Provide the (x, y) coordinate of the cell's center where the given text is located.  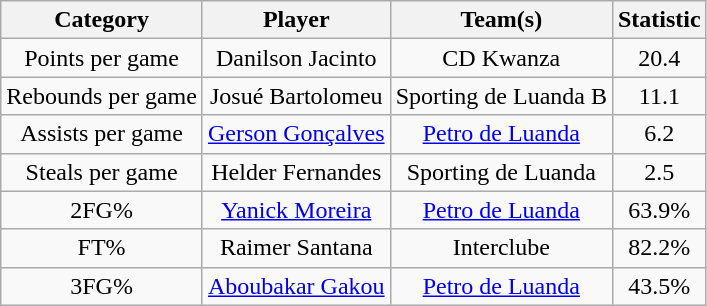
Rebounds per game (102, 96)
6.2 (659, 134)
Yanick Moreira (296, 210)
Raimer Santana (296, 248)
Interclube (501, 248)
Sporting de Luanda (501, 172)
Aboubakar Gakou (296, 286)
2.5 (659, 172)
Helder Fernandes (296, 172)
Team(s) (501, 20)
Statistic (659, 20)
Sporting de Luanda B (501, 96)
Assists per game (102, 134)
Gerson Gonçalves (296, 134)
11.1 (659, 96)
Player (296, 20)
3FG% (102, 286)
Danilson Jacinto (296, 58)
20.4 (659, 58)
Josué Bartolomeu (296, 96)
Points per game (102, 58)
63.9% (659, 210)
82.2% (659, 248)
2FG% (102, 210)
Steals per game (102, 172)
CD Kwanza (501, 58)
43.5% (659, 286)
FT% (102, 248)
Category (102, 20)
